Scan for the cell matching the given text and deliver its [x, y] coordinate at center. 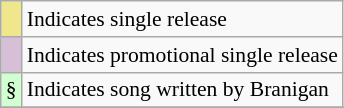
Indicates promotional single release [182, 55]
Indicates single release [182, 19]
Indicates song written by Branigan [182, 90]
§ [12, 90]
